For the text-containing cell, return its midpoint in (x, y) coordinate format. 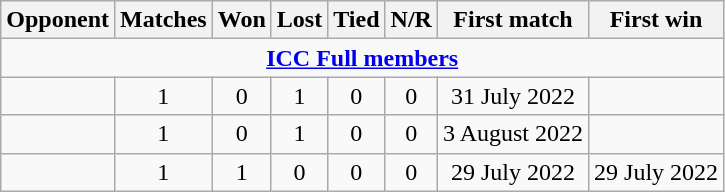
Lost (299, 20)
First match (512, 20)
Won (242, 20)
ICC Full members (362, 58)
Tied (356, 20)
31 July 2022 (512, 96)
3 August 2022 (512, 134)
N/R (411, 20)
Matches (164, 20)
Opponent (58, 20)
First win (656, 20)
